Provide the (X, Y) coordinate of the cell's center where the given text is located.  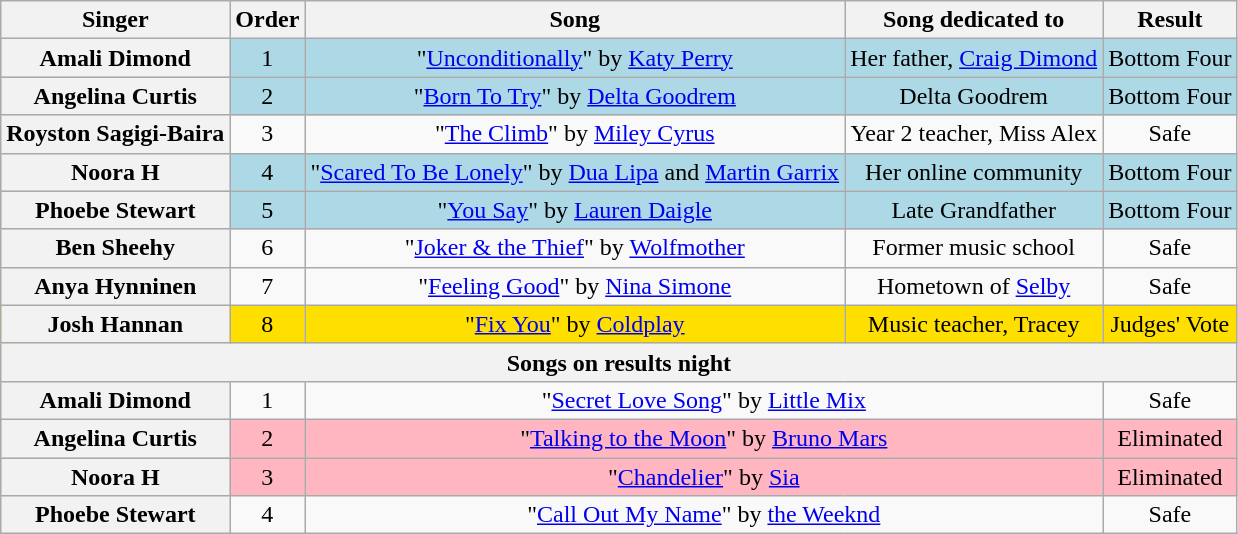
Her online community (974, 172)
Her father, Craig Dimond (974, 58)
"Fix You" by Coldplay (575, 324)
Year 2 teacher, Miss Alex (974, 134)
Josh Hannan (116, 324)
Result (1170, 20)
5 (268, 210)
Order (268, 20)
Song (575, 20)
Song dedicated to (974, 20)
"Born To Try" by Delta Goodrem (575, 96)
"Joker & the Thief" by Wolfmother (575, 248)
"Call Out My Name" by the Weeknd (704, 515)
Music teacher, Tracey (974, 324)
Royston Sagigi-Baira (116, 134)
Late Grandfather (974, 210)
Songs on results night (619, 362)
8 (268, 324)
Singer (116, 20)
Anya Hynninen (116, 286)
"You Say" by Lauren Daigle (575, 210)
"Scared To Be Lonely" by Dua Lipa and Martin Garrix (575, 172)
"The Climb" by Miley Cyrus (575, 134)
Hometown of Selby (974, 286)
"Unconditionally" by Katy Perry (575, 58)
"Talking to the Moon" by Bruno Mars (704, 438)
"Secret Love Song" by Little Mix (704, 400)
"Feeling Good" by Nina Simone (575, 286)
7 (268, 286)
Delta Goodrem (974, 96)
Ben Sheehy (116, 248)
Judges' Vote (1170, 324)
"Chandelier" by Sia (704, 477)
6 (268, 248)
Former music school (974, 248)
